For the text-containing cell, return its midpoint in [x, y] coordinate format. 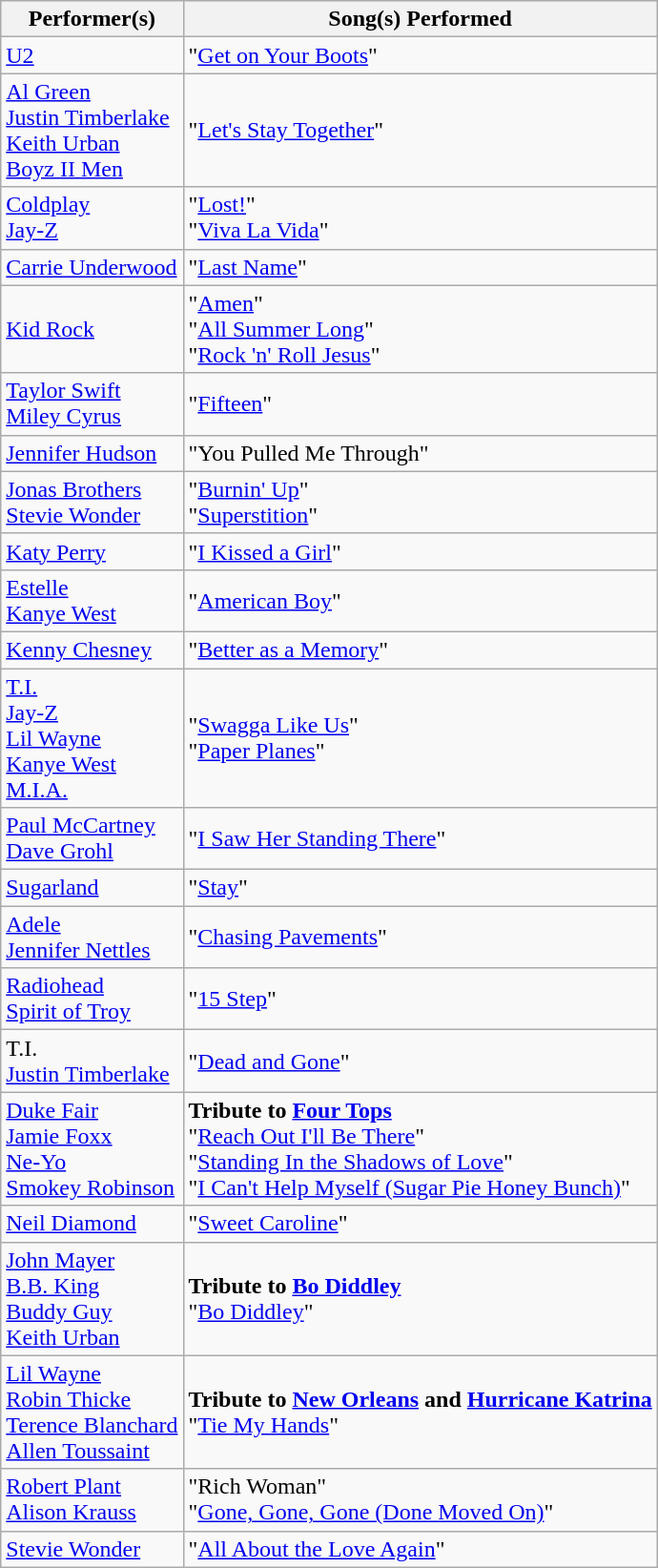
Robert PlantAlison Krauss [92, 1499]
"Fifteen" [420, 404]
Stevie Wonder [92, 1549]
Sugarland [92, 888]
"Amen""All Summer Long""Rock 'n' Roll Jesus" [420, 329]
"Lost!" "Viva La Vida" [420, 217]
"American Boy" [420, 601]
Tribute to Bo Diddley"Bo Diddley" [420, 1299]
"Get on Your Boots" [420, 55]
Katy Perry [92, 551]
"Let's Stay Together" [420, 130]
RadioheadSpirit of Troy [92, 1000]
"15 Step" [420, 1000]
Song(s) Performed [420, 19]
Neil Diamond [92, 1224]
Kenny Chesney [92, 650]
"Last Name" [420, 267]
T.I.Jay-ZLil WayneKanye WestM.I.A. [92, 737]
"Burnin' Up""Superstition" [420, 502]
AdeleJennifer Nettles [92, 937]
Taylor SwiftMiley Cyrus [92, 404]
"Stay" [420, 888]
EstelleKanye West [92, 601]
"Better as a Memory" [420, 650]
Jonas BrothersStevie Wonder [92, 502]
Jennifer Hudson [92, 453]
Lil WayneRobin ThickeTerence BlanchardAllen Toussaint [92, 1412]
"Sweet Caroline" [420, 1224]
Al GreenJustin TimberlakeKeith UrbanBoyz II Men [92, 130]
Tribute to New Orleans and Hurricane Katrina"Tie My Hands" [420, 1412]
John MayerB.B. KingBuddy GuyKeith Urban [92, 1299]
Carrie Underwood [92, 267]
Tribute to Four Tops"Reach Out I'll Be There""Standing In the Shadows of Love""I Can't Help Myself (Sugar Pie Honey Bunch)" [420, 1148]
"Swagga Like Us""Paper Planes" [420, 737]
"I Saw Her Standing There" [420, 839]
Kid Rock [92, 329]
Paul McCartneyDave Grohl [92, 839]
ColdplayJay-Z [92, 217]
"You Pulled Me Through" [420, 453]
"Dead and Gone" [420, 1061]
"Rich Woman""Gone, Gone, Gone (Done Moved On)" [420, 1499]
Duke FairJamie FoxxNe-YoSmokey Robinson [92, 1148]
"I Kissed a Girl" [420, 551]
T.I.Justin Timberlake [92, 1061]
U2 [92, 55]
Performer(s) [92, 19]
"Chasing Pavements" [420, 937]
"All About the Love Again" [420, 1549]
